Locate the cell with the specified text and output its (X, Y) center coordinate. 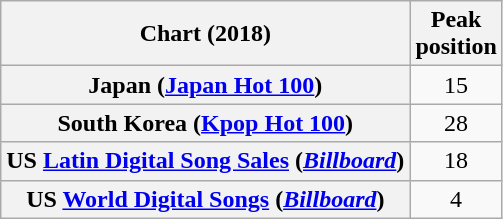
Japan (Japan Hot 100) (206, 85)
15 (456, 85)
18 (456, 161)
South Korea (Kpop Hot 100) (206, 123)
Chart (2018) (206, 34)
28 (456, 123)
US Latin Digital Song Sales (Billboard) (206, 161)
4 (456, 199)
US World Digital Songs (Billboard) (206, 199)
Peakposition (456, 34)
